Scan for the cell matching the given text and deliver its [x, y] coordinate at center. 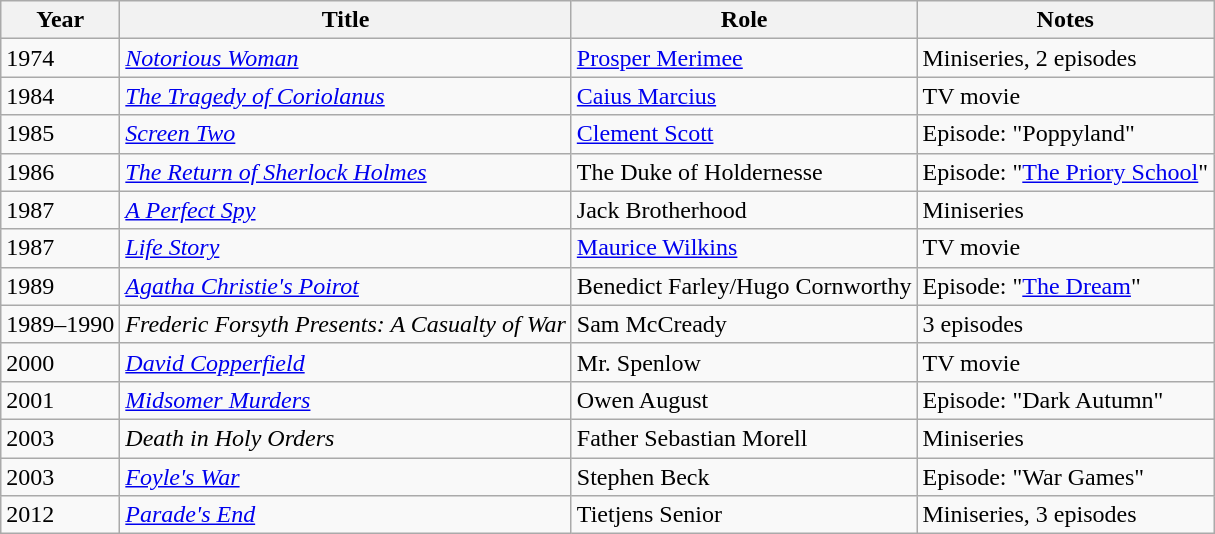
The Duke of Holdernesse [744, 172]
3 episodes [1066, 324]
1986 [60, 172]
Death in Holy Orders [346, 438]
Mr. Spenlow [744, 362]
Foyle's War [346, 477]
2000 [60, 362]
Jack Brotherhood [744, 210]
Role [744, 20]
Agatha Christie's Poirot [346, 286]
Notorious Woman [346, 58]
Owen August [744, 400]
Episode: "Poppyland" [1066, 134]
Stephen Beck [744, 477]
1989–1990 [60, 324]
Miniseries, 2 episodes [1066, 58]
Midsomer Murders [346, 400]
Episode: "The Dream" [1066, 286]
Title [346, 20]
1985 [60, 134]
1989 [60, 286]
David Copperfield [346, 362]
Clement Scott [744, 134]
2001 [60, 400]
Year [60, 20]
Life Story [346, 248]
Screen Two [346, 134]
Miniseries, 3 episodes [1066, 515]
Episode: "War Games" [1066, 477]
Frederic Forsyth Presents: A Casualty of War [346, 324]
Episode: "Dark Autumn" [1066, 400]
Episode: "The Priory School" [1066, 172]
The Return of Sherlock Holmes [346, 172]
Maurice Wilkins [744, 248]
1974 [60, 58]
Tietjens Senior [744, 515]
Prosper Merimee [744, 58]
1984 [60, 96]
2012 [60, 515]
A Perfect Spy [346, 210]
Caius Marcius [744, 96]
The Tragedy of Coriolanus [346, 96]
Notes [1066, 20]
Sam McCready [744, 324]
Parade's End [346, 515]
Benedict Farley/Hugo Cornworthy [744, 286]
Father Sebastian Morell [744, 438]
